Scan for the cell matching the given text and deliver its (x, y) coordinate at center. 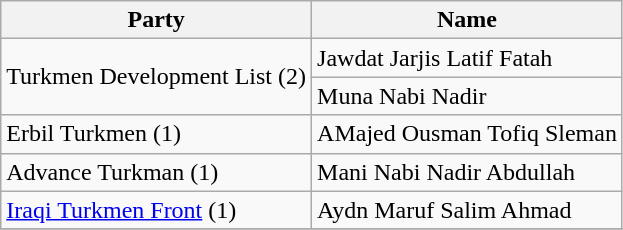
Party (156, 20)
Jawdat Jarjis Latif Fatah (468, 58)
Erbil Turkmen (1) (156, 134)
AMajed Ousman Tofiq Sleman (468, 134)
Mani Nabi Nadir Abdullah (468, 172)
Aydn Maruf Salim Ahmad (468, 210)
Advance Turkman (1) (156, 172)
Iraqi Turkmen Front (1) (156, 210)
Muna Nabi Nadir (468, 96)
Name (468, 20)
Turkmen Development List (2) (156, 77)
